Locate the cell with the specified text and output its (x, y) center coordinate. 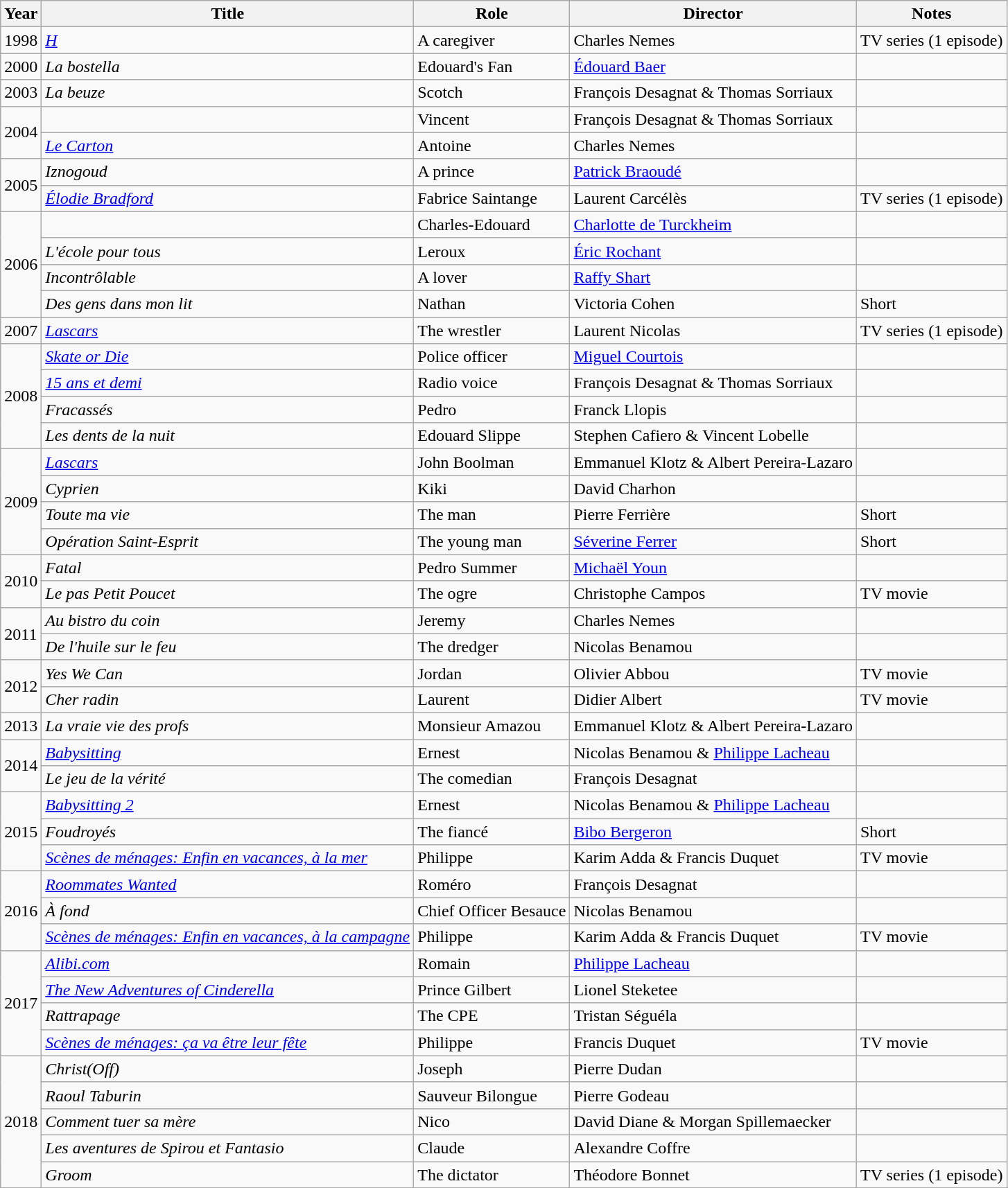
Édouard Baer (713, 67)
Charlotte de Turckheim (713, 225)
The New Adventures of Cinderella (227, 990)
2010 (21, 581)
2017 (21, 1003)
Director (713, 14)
2000 (21, 67)
Yes We Can (227, 673)
Antoine (492, 146)
Cher radin (227, 699)
Scènes de ménages: ça va être leur fête (227, 1042)
Role (492, 14)
Vincent (492, 119)
Opération Saint-Esprit (227, 541)
Des gens dans mon lit (227, 304)
Bibo Bergeron (713, 832)
Claude (492, 1148)
Foudroyés (227, 832)
2007 (21, 331)
Charles-Edouard (492, 225)
Olivier Abbou (713, 673)
The wrestler (492, 331)
H (227, 40)
2013 (21, 726)
Christ(Off) (227, 1069)
Babysitting 2 (227, 805)
Pierre Ferrière (713, 515)
Babysitting (227, 752)
Les dents de la nuit (227, 436)
Year (21, 14)
The ogre (492, 594)
La beuze (227, 93)
The young man (492, 541)
Edouard Slippe (492, 436)
Nico (492, 1121)
15 ans et demi (227, 383)
2006 (21, 264)
2008 (21, 396)
Le pas Petit Poucet (227, 594)
A prince (492, 172)
Leroux (492, 251)
2018 (21, 1121)
Franck Llopis (713, 410)
Le Carton (227, 146)
2009 (21, 502)
Laurent (492, 699)
2011 (21, 634)
2012 (21, 686)
Stephen Cafiero & Vincent Lobelle (713, 436)
La bostella (227, 67)
Pedro Summer (492, 568)
Miguel Courtois (713, 357)
Monsieur Amazou (492, 726)
Prince Gilbert (492, 990)
The dredger (492, 647)
The dictator (492, 1175)
Radio voice (492, 383)
Éric Rochant (713, 251)
Au bistro du coin (227, 620)
Roméro (492, 884)
Comment tuer sa mère (227, 1121)
Patrick Braoudé (713, 172)
Kiki (492, 489)
Théodore Bonnet (713, 1175)
Raoul Taburin (227, 1095)
La vraie vie des profs (227, 726)
The CPE (492, 1016)
2014 (21, 765)
Skate or Die (227, 357)
Pierre Dudan (713, 1069)
Sauveur Bilongue (492, 1095)
L'école pour tous (227, 251)
Cyprien (227, 489)
Groom (227, 1175)
Jeremy (492, 620)
Incontrôlable (227, 277)
2003 (21, 93)
Le jeu de la vérité (227, 779)
David Charhon (713, 489)
Tristan Séguéla (713, 1016)
Francis Duquet (713, 1042)
The man (492, 515)
Notes (932, 14)
De l'huile sur le feu (227, 647)
The comedian (492, 779)
Michaël Youn (713, 568)
Philippe Lacheau (713, 963)
Roommates Wanted (227, 884)
John Boolman (492, 462)
Raffy Shart (713, 277)
Les aventures de Spirou et Fantasio (227, 1148)
Séverine Ferrer (713, 541)
Nathan (492, 304)
The fiancé (492, 832)
À fond (227, 911)
2015 (21, 832)
Scènes de ménages: Enfin en vacances, à la mer (227, 858)
A lover (492, 277)
Didier Albert (713, 699)
Victoria Cohen (713, 304)
Élodie Bradford (227, 198)
2004 (21, 132)
Iznogoud (227, 172)
1998 (21, 40)
Christophe Campos (713, 594)
2016 (21, 911)
Lionel Steketee (713, 990)
Romain (492, 963)
Fabrice Saintange (492, 198)
Scotch (492, 93)
David Diane & Morgan Spillemaecker (713, 1121)
Joseph (492, 1069)
Rattrapage (227, 1016)
2005 (21, 185)
Alexandre Coffre (713, 1148)
Pedro (492, 410)
Toute ma vie (227, 515)
Scènes de ménages: Enfin en vacances, à la campagne (227, 937)
Jordan (492, 673)
Fatal (227, 568)
Laurent Nicolas (713, 331)
Chief Officer Besauce (492, 911)
Laurent Carcélès (713, 198)
A caregiver (492, 40)
Pierre Godeau (713, 1095)
Alibi.com (227, 963)
Title (227, 14)
Fracassés (227, 410)
Police officer (492, 357)
Edouard's Fan (492, 67)
